Scan for the cell matching the given text and deliver its [x, y] coordinate at center. 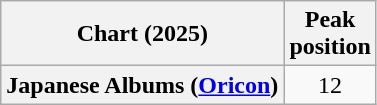
Chart (2025) [142, 34]
12 [330, 85]
Peak position [330, 34]
Japanese Albums (Oricon) [142, 85]
